Locate the cell with the specified text and output its [x, y] center coordinate. 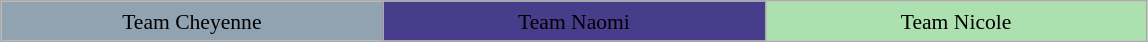
Team Naomi [574, 21]
Team Nicole [956, 21]
Team Cheyenne [192, 21]
